Identify which cell holds the provided text, then report its [x, y] central coordinate. 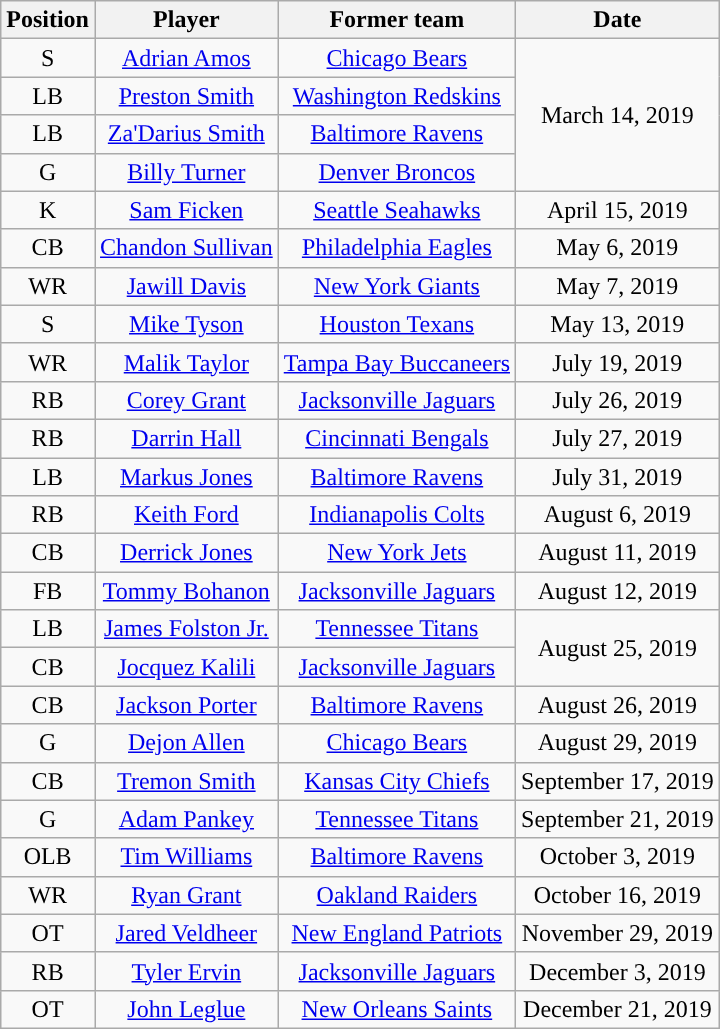
Former team [396, 20]
Jawill Davis [186, 286]
Jackson Porter [186, 705]
Keith Ford [186, 515]
Tyler Ervin [186, 971]
Billy Turner [186, 172]
K [48, 210]
Chandon Sullivan [186, 248]
May 6, 2019 [618, 248]
New York Giants [396, 286]
FB [48, 591]
Malik Taylor [186, 362]
October 3, 2019 [618, 857]
December 3, 2019 [618, 971]
Indianapolis Colts [396, 515]
Sam Ficken [186, 210]
Date [618, 20]
September 17, 2019 [618, 781]
August 26, 2019 [618, 705]
Denver Broncos [396, 172]
May 7, 2019 [618, 286]
Tim Williams [186, 857]
August 29, 2019 [618, 743]
Markus Jones [186, 477]
August 25, 2019 [618, 648]
New York Jets [396, 553]
Philadelphia Eagles [396, 248]
July 19, 2019 [618, 362]
Tampa Bay Buccaneers [396, 362]
Player [186, 20]
Washington Redskins [396, 96]
August 11, 2019 [618, 553]
Jared Veldheer [186, 933]
Ryan Grant [186, 895]
New Orleans Saints [396, 1009]
Preston Smith [186, 96]
Derrick Jones [186, 553]
April 15, 2019 [618, 210]
Darrin Hall [186, 438]
Tremon Smith [186, 781]
August 12, 2019 [618, 591]
Seattle Seahawks [396, 210]
May 13, 2019 [618, 324]
September 21, 2019 [618, 819]
Jocquez Kalili [186, 667]
New England Patriots [396, 933]
Corey Grant [186, 400]
November 29, 2019 [618, 933]
Mike Tyson [186, 324]
Houston Texans [396, 324]
Za'Darius Smith [186, 134]
Position [48, 20]
July 31, 2019 [618, 477]
John Leglue [186, 1009]
Tommy Bohanon [186, 591]
Dejon Allen [186, 743]
Adrian Amos [186, 58]
July 27, 2019 [618, 438]
August 6, 2019 [618, 515]
Cincinnati Bengals [396, 438]
James Folston Jr. [186, 629]
October 16, 2019 [618, 895]
March 14, 2019 [618, 115]
Oakland Raiders [396, 895]
December 21, 2019 [618, 1009]
OLB [48, 857]
July 26, 2019 [618, 400]
Adam Pankey [186, 819]
Kansas City Chiefs [396, 781]
